Capture the cell that displays the provided text and extract its [x, y] central coordinate. 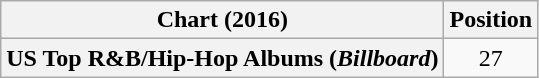
US Top R&B/Hip-Hop Albums (Billboard) [222, 58]
Chart (2016) [222, 20]
Position [491, 20]
27 [491, 58]
